For the text-containing cell, return its midpoint in [X, Y] coordinate format. 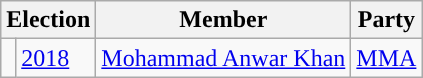
MMA [386, 58]
2018 [56, 58]
Mohammad Anwar Khan [224, 58]
Party [386, 20]
Election [48, 20]
Member [224, 20]
